Return the [X, Y] coordinate for the center point of the cell that contains the specified text.  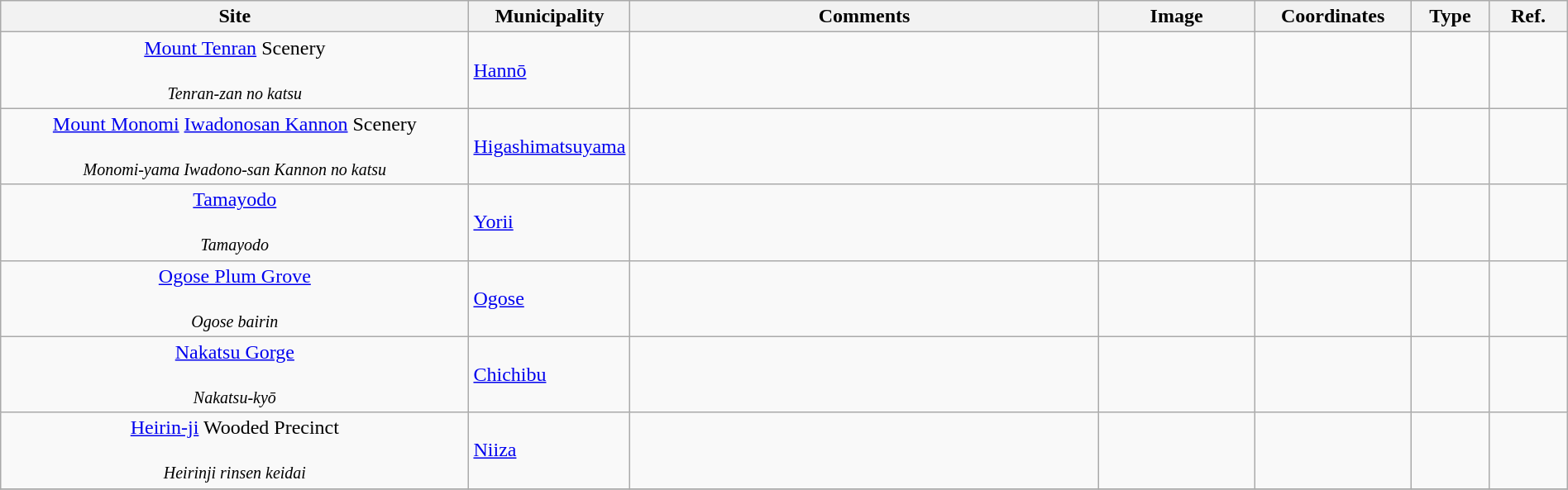
Ogose [549, 298]
Higashimatsuyama [549, 146]
Site [235, 17]
Hannō [549, 70]
Mount Tenran SceneryTenran-zan no katsu [235, 70]
Comments [864, 17]
Ogose Plum GroveOgose bairin [235, 298]
Type [1451, 17]
Chichibu [549, 374]
Ref. [1528, 17]
Image [1176, 17]
Niiza [549, 450]
Coordinates [1333, 17]
Nakatsu GorgeNakatsu-kyō [235, 374]
Yorii [549, 222]
TamayodoTamayodo [235, 222]
Heirin-ji Wooded PrecinctHeirinji rinsen keidai [235, 450]
Mount Monomi Iwadonosan Kannon SceneryMonomi-yama Iwadono-san Kannon no katsu [235, 146]
Municipality [549, 17]
